Detect which cell encompasses the target text, then output its (X, Y) center coordinate. 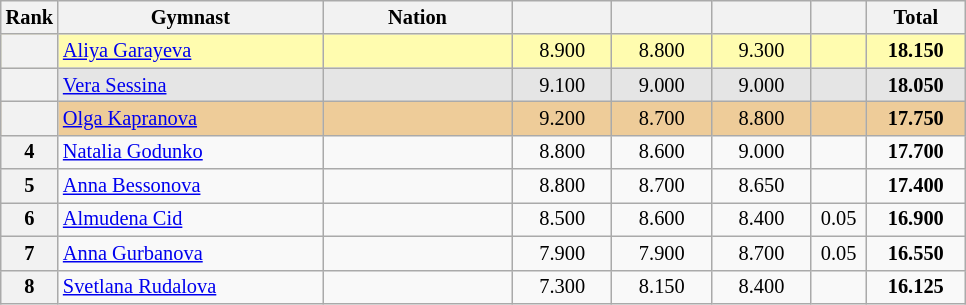
Anna Bessonova (190, 186)
Olga Kapranova (190, 118)
8 (30, 287)
9.200 (562, 118)
9.100 (562, 85)
Anna Gurbanova (190, 253)
9.300 (762, 51)
16.550 (916, 253)
16.900 (916, 219)
Natalia Godunko (190, 152)
6 (30, 219)
7 (30, 253)
4 (30, 152)
Svetlana Rudalova (190, 287)
Vera Sessina (190, 85)
16.125 (916, 287)
17.750 (916, 118)
18.150 (916, 51)
Nation (418, 17)
5 (30, 186)
8.650 (762, 186)
8.500 (562, 219)
8.900 (562, 51)
Gymnast (190, 17)
Almudena Cid (190, 219)
18.050 (916, 85)
8.150 (662, 287)
Rank (30, 17)
17.400 (916, 186)
17.700 (916, 152)
Total (916, 17)
7.300 (562, 287)
Aliya Garayeva (190, 51)
